Capture the cell that displays the provided text and extract its [x, y] central coordinate. 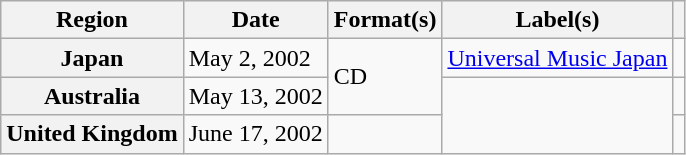
United Kingdom [92, 134]
May 2, 2002 [256, 58]
Australia [92, 96]
Date [256, 20]
Region [92, 20]
CD [385, 77]
Japan [92, 58]
May 13, 2002 [256, 96]
Format(s) [385, 20]
Label(s) [558, 20]
Universal Music Japan [558, 58]
June 17, 2002 [256, 134]
